Determine the [x, y] coordinate at the center of the cell enclosing the given text.  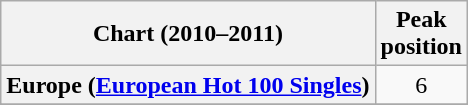
6 [421, 85]
Chart (2010–2011) [188, 34]
Peakposition [421, 34]
Europe (European Hot 100 Singles) [188, 85]
